For the text-containing cell, return its midpoint in [x, y] coordinate format. 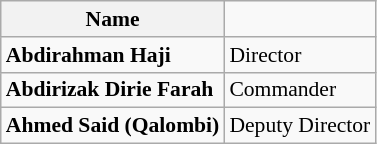
Director [300, 55]
Abdirizak Dirie Farah [113, 90]
Deputy Director [300, 126]
Ahmed Said (Qalombi) [113, 126]
Commander [300, 90]
Abdirahman Haji [113, 55]
Name [113, 19]
